Detect which cell encompasses the target text, then output its (x, y) center coordinate. 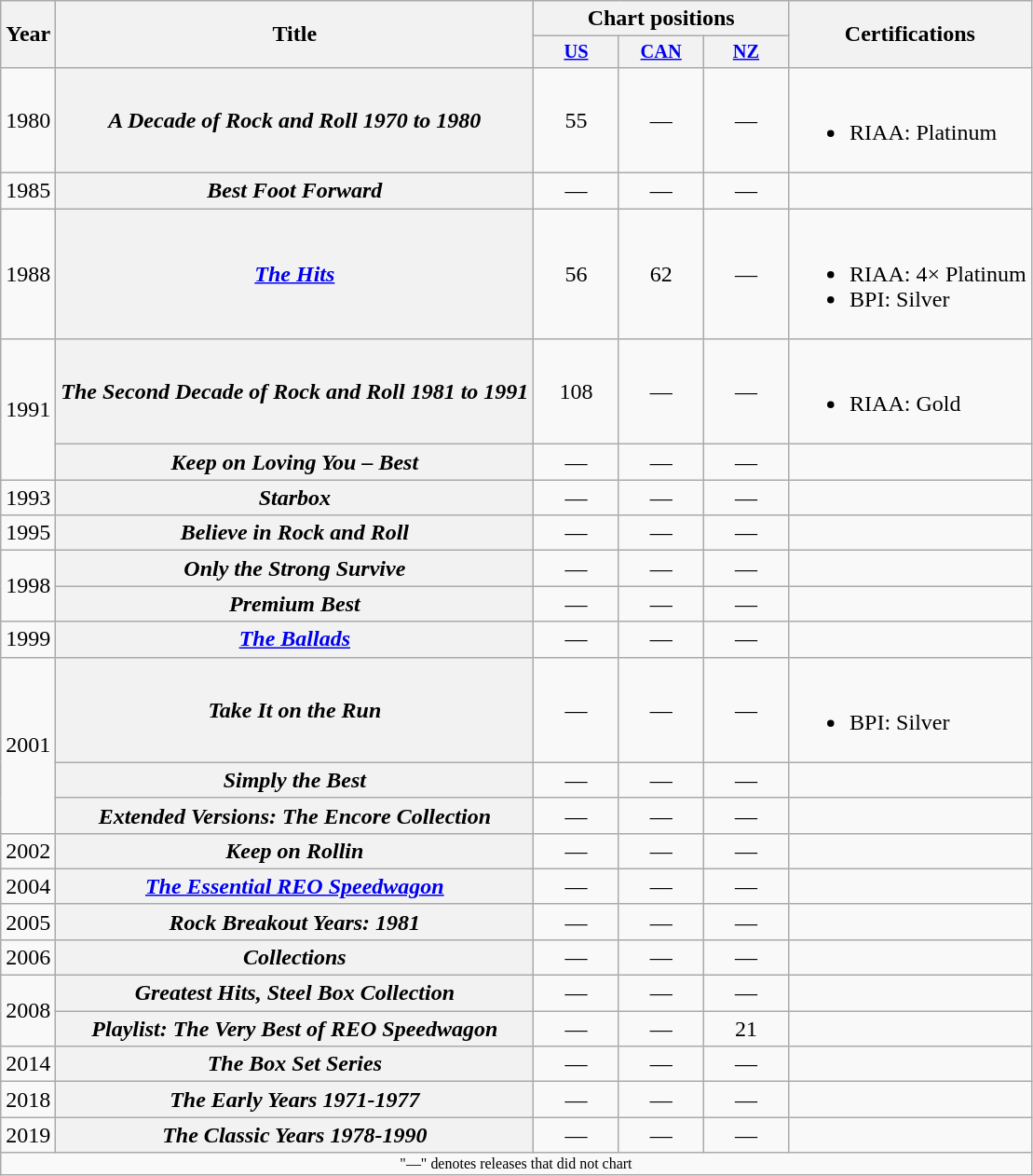
1993 (28, 498)
The Essential REO Speedwagon (294, 886)
2002 (28, 851)
2008 (28, 1011)
The Early Years 1971-1977 (294, 1100)
62 (661, 274)
RIAA: Gold (911, 391)
Greatest Hits, Steel Box Collection (294, 993)
Simply the Best (294, 780)
Only the Strong Survive (294, 568)
Starbox (294, 498)
The Second Decade of Rock and Roll 1981 to 1991 (294, 391)
1991 (28, 410)
A Decade of Rock and Roll 1970 to 1980 (294, 119)
Keep on Loving You – Best (294, 462)
Extended Versions: The Encore Collection (294, 815)
The Hits (294, 274)
Chart positions (661, 19)
BPI: Silver (911, 710)
2014 (28, 1064)
2006 (28, 957)
108 (576, 391)
55 (576, 119)
NZ (745, 52)
Keep on Rollin (294, 851)
The Box Set Series (294, 1064)
2019 (28, 1135)
2004 (28, 886)
Best Foot Forward (294, 191)
1995 (28, 533)
RIAA: 4× PlatinumBPI: Silver (911, 274)
1998 (28, 586)
1980 (28, 119)
"—" denotes releases that did not chart (516, 1164)
The Ballads (294, 639)
1988 (28, 274)
1999 (28, 639)
The Classic Years 1978-1990 (294, 1135)
Certifications (911, 34)
Believe in Rock and Roll (294, 533)
1985 (28, 191)
2018 (28, 1100)
Title (294, 34)
RIAA: Platinum (911, 119)
21 (745, 1029)
Rock Breakout Years: 1981 (294, 922)
Playlist: The Very Best of REO Speedwagon (294, 1029)
56 (576, 274)
Premium Best (294, 604)
Year (28, 34)
Collections (294, 957)
CAN (661, 52)
US (576, 52)
2005 (28, 922)
Take It on the Run (294, 710)
2001 (28, 745)
